Pinpoint the cell where the given text exists, returning its [X, Y] midpoint coordinate. 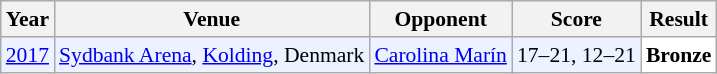
Result [679, 19]
Venue [212, 19]
Score [576, 19]
Carolina Marín [440, 55]
Year [28, 19]
Opponent [440, 19]
Bronze [679, 55]
Sydbank Arena, Kolding, Denmark [212, 55]
17–21, 12–21 [576, 55]
2017 [28, 55]
